Identify which cell holds the provided text, then report its (x, y) central coordinate. 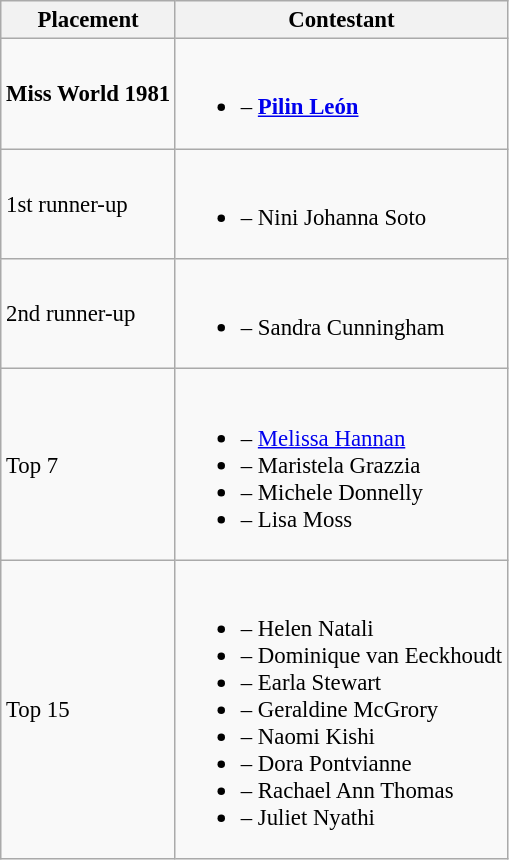
Contestant (341, 20)
Placement (88, 20)
2nd runner-up (88, 314)
Miss World 1981 (88, 94)
– Melissa Hannan – Maristela Grazzia – Michele Donnelly – Lisa Moss (341, 464)
1st runner-up (88, 204)
– Sandra Cunningham (341, 314)
– Nini Johanna Soto (341, 204)
– Helen Natali – Dominique van Eeckhoudt – Earla Stewart – Geraldine McGrory – Naomi Kishi – Dora Pontvianne – Rachael Ann Thomas – Juliet Nyathi (341, 710)
Top 15 (88, 710)
Top 7 (88, 464)
– Pilin León (341, 94)
